Extract the (X, Y) coordinate from the center of the cell holding the provided text.  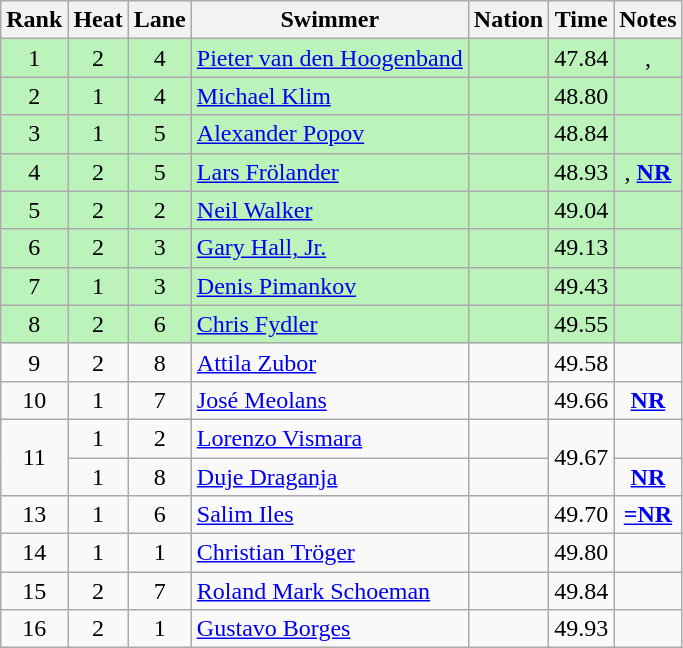
10 (34, 400)
Roland Mark Schoeman (330, 591)
49.66 (582, 400)
Swimmer (330, 20)
15 (34, 591)
49.84 (582, 591)
49.43 (582, 286)
Pieter van den Hoogenband (330, 58)
49.55 (582, 324)
14 (34, 553)
Christian Tröger (330, 553)
Heat (98, 20)
49.58 (582, 362)
Alexander Popov (330, 134)
Neil Walker (330, 210)
Lorenzo Vismara (330, 438)
Duje Draganja (330, 477)
=NR (648, 515)
Denis Pimankov (330, 286)
Gary Hall, Jr. (330, 248)
47.84 (582, 58)
Rank (34, 20)
49.80 (582, 553)
, NR (648, 172)
Lane (160, 20)
49.70 (582, 515)
13 (34, 515)
49.67 (582, 457)
Attila Zubor (330, 362)
Michael Klim (330, 96)
Nation (508, 20)
48.93 (582, 172)
48.84 (582, 134)
José Meolans (330, 400)
Notes (648, 20)
49.04 (582, 210)
Salim Iles (330, 515)
16 (34, 629)
Chris Fydler (330, 324)
11 (34, 457)
Time (582, 20)
, (648, 58)
9 (34, 362)
49.93 (582, 629)
Lars Frölander (330, 172)
48.80 (582, 96)
49.13 (582, 248)
Gustavo Borges (330, 629)
